Provide the (x, y) coordinate of the cell's center where the given text is located.  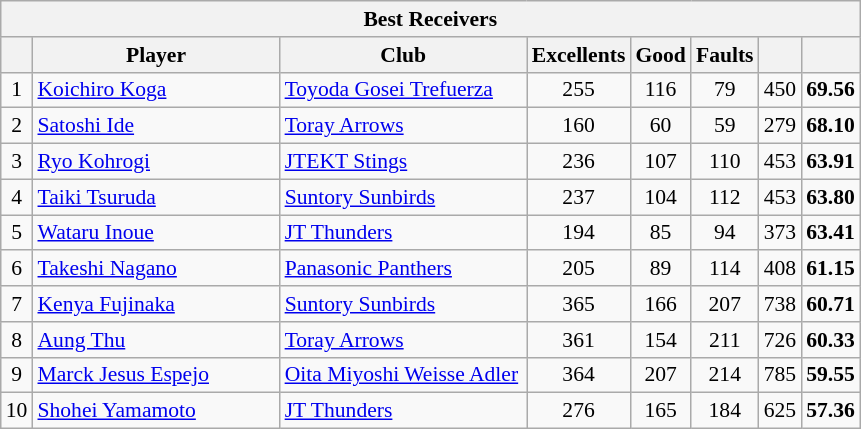
Excellents (579, 55)
85 (660, 233)
165 (660, 411)
116 (660, 90)
160 (579, 126)
1 (17, 90)
2 (17, 126)
Marck Jesus Espejo (156, 375)
10 (17, 411)
726 (780, 340)
68.10 (830, 126)
Koichiro Koga (156, 90)
Club (404, 55)
Wataru Inoue (156, 233)
738 (780, 304)
450 (780, 90)
211 (725, 340)
205 (579, 269)
Ryo Kohrogi (156, 162)
279 (780, 126)
184 (725, 411)
255 (579, 90)
154 (660, 340)
8 (17, 340)
104 (660, 197)
Takeshi Nagano (156, 269)
4 (17, 197)
94 (725, 233)
112 (725, 197)
6 (17, 269)
364 (579, 375)
Taiki Tsuruda (156, 197)
3 (17, 162)
785 (780, 375)
Oita Miyoshi Weisse Adler (404, 375)
9 (17, 375)
63.41 (830, 233)
89 (660, 269)
194 (579, 233)
Aung Thu (156, 340)
79 (725, 90)
Good (660, 55)
61.15 (830, 269)
361 (579, 340)
114 (725, 269)
60.71 (830, 304)
63.80 (830, 197)
59.55 (830, 375)
625 (780, 411)
Player (156, 55)
Panasonic Panthers (404, 269)
373 (780, 233)
Toyoda Gosei Trefuerza (404, 90)
Kenya Fujinaka (156, 304)
Faults (725, 55)
237 (579, 197)
408 (780, 269)
Satoshi Ide (156, 126)
Shohei Yamamoto (156, 411)
JTEKT Stings (404, 162)
Best Receivers (430, 19)
214 (725, 375)
69.56 (830, 90)
60 (660, 126)
60.33 (830, 340)
110 (725, 162)
5 (17, 233)
236 (579, 162)
107 (660, 162)
63.91 (830, 162)
59 (725, 126)
57.36 (830, 411)
365 (579, 304)
7 (17, 304)
166 (660, 304)
276 (579, 411)
